Scan for the cell matching the given text and deliver its (X, Y) coordinate at center. 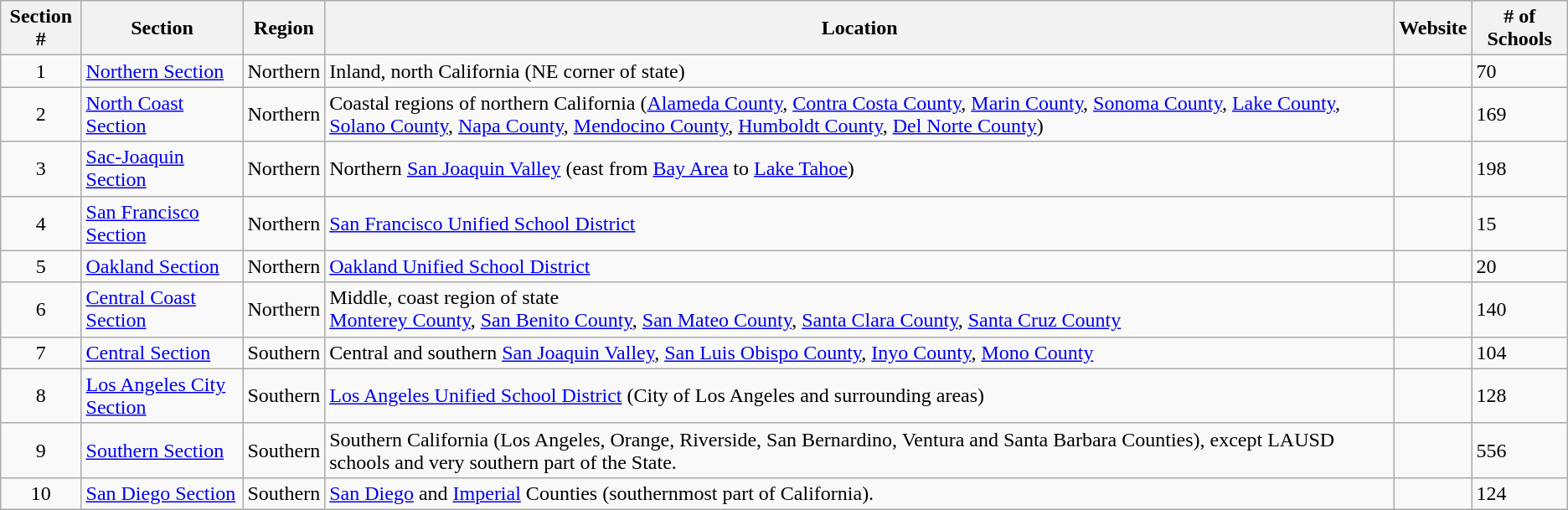
9 (41, 451)
Region (284, 28)
3 (41, 169)
128 (1519, 395)
140 (1519, 310)
Oakland Section (162, 266)
Northern Section (162, 71)
Los Angeles City Section (162, 395)
San Francisco Unified School District (859, 223)
20 (1519, 266)
San Diego and Imperial Counties (southernmost part of California). (859, 493)
Inland, north California (NE corner of state) (859, 71)
Section # (41, 28)
169 (1519, 114)
556 (1519, 451)
15 (1519, 223)
San Diego Section (162, 493)
Oakland Unified School District (859, 266)
Southern Section (162, 451)
10 (41, 493)
6 (41, 310)
2 (41, 114)
Middle, coast region of state Monterey County, San Benito County, San Mateo County, Santa Clara County, Santa Cruz County (859, 310)
Website (1433, 28)
Central Section (162, 353)
Los Angeles Unified School District (City of Los Angeles and surrounding areas) (859, 395)
Central Coast Section (162, 310)
Sac-Joaquin Section (162, 169)
# of Schools (1519, 28)
Location (859, 28)
4 (41, 223)
104 (1519, 353)
Section (162, 28)
1 (41, 71)
8 (41, 395)
7 (41, 353)
70 (1519, 71)
Northern San Joaquin Valley (east from Bay Area to Lake Tahoe) (859, 169)
124 (1519, 493)
5 (41, 266)
198 (1519, 169)
San Francisco Section (162, 223)
North Coast Section (162, 114)
Central and southern San Joaquin Valley, San Luis Obispo County, Inyo County, Mono County (859, 353)
